Search for the cell housing the specified text and yield its (X, Y) center coordinate. 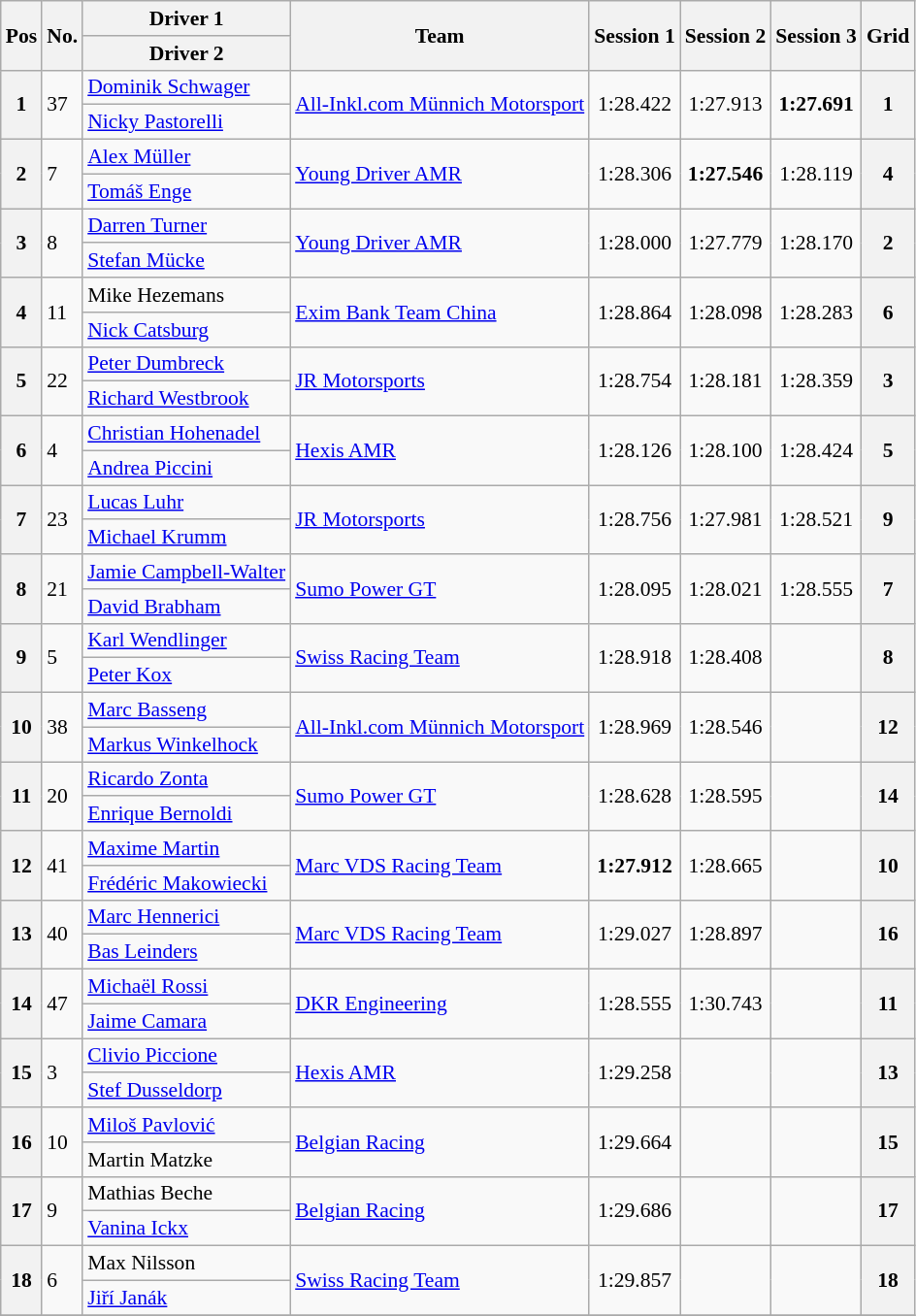
21 (62, 588)
1:27.691 (816, 105)
1:29.857 (635, 1281)
1:28.021 (726, 588)
Session 1 (635, 35)
20 (62, 796)
1:28.665 (726, 866)
Clivio Piccione (186, 1056)
22 (62, 380)
Jamie Campbell-Walter (186, 572)
1:28.595 (726, 796)
Max Nilsson (186, 1264)
1:28.424 (816, 450)
1:27.779 (726, 243)
1:28.359 (816, 380)
Mike Hezemans (186, 295)
1:29.686 (635, 1211)
Darren Turner (186, 226)
1:29.664 (635, 1141)
37 (62, 105)
Lucas Luhr (186, 503)
1:28.969 (635, 728)
Andrea Piccini (186, 468)
Nick Catsburg (186, 330)
1:28.628 (635, 796)
Jaime Camara (186, 1021)
Karl Wendlinger (186, 641)
Mathias Beche (186, 1194)
Session 2 (726, 35)
Pos (21, 35)
Marc Basseng (186, 710)
1:28.181 (726, 380)
Nicky Pastorelli (186, 122)
DKR Engineering (440, 1003)
38 (62, 728)
47 (62, 1003)
1:29.258 (635, 1073)
Session 3 (816, 35)
1:28.408 (726, 658)
1:28.756 (635, 520)
Enrique Bernoldi (186, 814)
Team (440, 35)
1:28.283 (816, 313)
1:28.306 (635, 175)
Peter Dumbreck (186, 364)
1:29.027 (635, 934)
David Brabham (186, 607)
1:28.095 (635, 588)
Frédéric Makowiecki (186, 883)
1:28.521 (816, 520)
Michael Krumm (186, 538)
Grid (889, 35)
Michaël Rossi (186, 987)
1:28.100 (726, 450)
Ricardo Zonta (186, 779)
Maxime Martin (186, 848)
23 (62, 520)
Driver 2 (186, 53)
1:30.743 (726, 1003)
1:28.546 (726, 728)
1:28.170 (816, 243)
1:28.864 (635, 313)
1:27.912 (635, 866)
1:28.897 (726, 934)
Driver 1 (186, 18)
Tomáš Enge (186, 191)
Martin Matzke (186, 1160)
Dominik Schwager (186, 87)
Stefan Mücke (186, 261)
Bas Leinders (186, 952)
Richard Westbrook (186, 399)
1:27.546 (726, 175)
41 (62, 866)
No. (62, 35)
1:28.126 (635, 450)
Christian Hohenadel (186, 434)
Jiří Janák (186, 1298)
1:28.754 (635, 380)
Miloš Pavlović (186, 1125)
1:28.422 (635, 105)
1:27.981 (726, 520)
1:28.119 (816, 175)
Marc Hennerici (186, 917)
1:28.000 (635, 243)
Stef Dusseldorp (186, 1091)
Markus Winkelhock (186, 744)
1:28.918 (635, 658)
1:27.913 (726, 105)
40 (62, 934)
Alex Müller (186, 157)
Vanina Ickx (186, 1229)
Exim Bank Team China (440, 313)
1:28.098 (726, 313)
Peter Kox (186, 675)
